From the cell containing the given text, extract its center point as (x, y) coordinate. 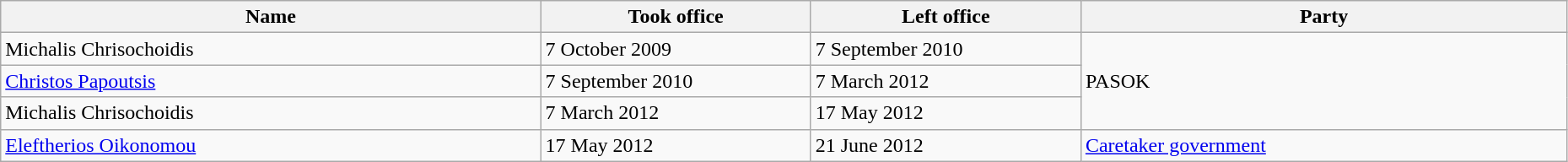
PASOK (1323, 81)
Took office (676, 17)
7 October 2009 (676, 49)
21 June 2012 (946, 145)
Party (1323, 17)
Caretaker government (1323, 145)
Left office (946, 17)
Christos Papoutsis (271, 81)
Eleftherios Oikonomou (271, 145)
Name (271, 17)
